Locate the cell with the specified text and output its (X, Y) center coordinate. 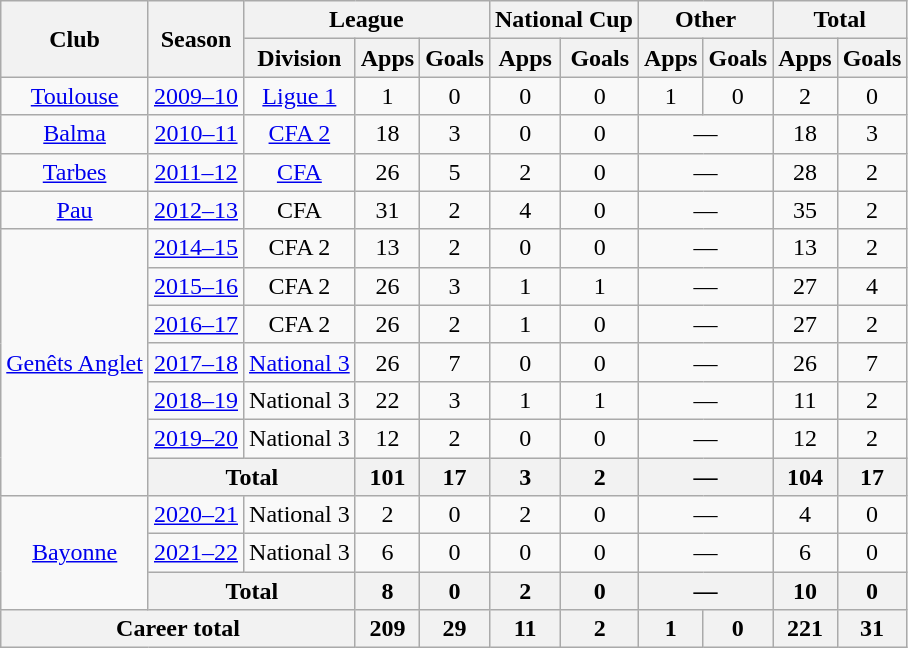
Division (300, 58)
Toulouse (75, 96)
Balma (75, 134)
Other (706, 20)
221 (805, 629)
2012–13 (196, 210)
2017–18 (196, 362)
Career total (178, 629)
2015–16 (196, 286)
35 (805, 210)
2010–11 (196, 134)
28 (805, 172)
2020–21 (196, 515)
League (367, 20)
104 (805, 477)
8 (387, 591)
Club (75, 39)
Season (196, 39)
101 (387, 477)
29 (455, 629)
2018–19 (196, 400)
Ligue 1 (300, 96)
2016–17 (196, 324)
2011–12 (196, 172)
209 (387, 629)
2009–10 (196, 96)
Bayonne (75, 553)
10 (805, 591)
2014–15 (196, 248)
Pau (75, 210)
Tarbes (75, 172)
5 (455, 172)
National Cup (564, 20)
2021–22 (196, 553)
22 (387, 400)
2019–20 (196, 438)
Genêts Anglet (75, 362)
